From the cell containing the given text, extract its center point as (x, y) coordinate. 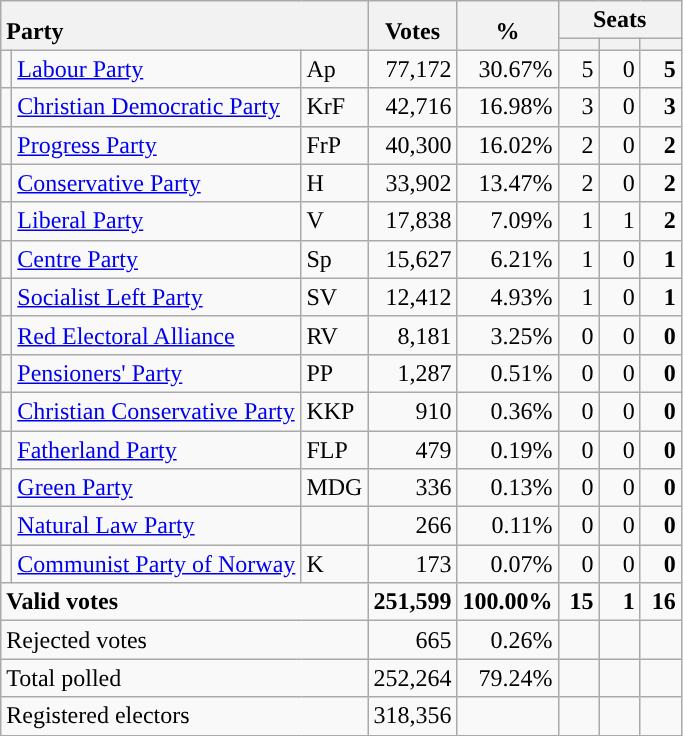
Rejected votes (184, 640)
K (334, 564)
4.93% (508, 297)
40,300 (412, 145)
0.13% (508, 488)
SV (334, 297)
Communist Party of Norway (156, 564)
Progress Party (156, 145)
6.21% (508, 259)
FLP (334, 449)
336 (412, 488)
KKP (334, 411)
0.26% (508, 640)
15,627 (412, 259)
251,599 (412, 602)
Fatherland Party (156, 449)
MDG (334, 488)
Labour Party (156, 69)
Registered electors (184, 716)
0.19% (508, 449)
% (508, 26)
Votes (412, 26)
Green Party (156, 488)
Seats (620, 20)
479 (412, 449)
KrF (334, 107)
12,412 (412, 297)
0.11% (508, 526)
0.36% (508, 411)
910 (412, 411)
Party (184, 26)
Centre Party (156, 259)
FrP (334, 145)
Natural Law Party (156, 526)
7.09% (508, 221)
42,716 (412, 107)
0.07% (508, 564)
318,356 (412, 716)
16.98% (508, 107)
252,264 (412, 678)
Total polled (184, 678)
H (334, 183)
Conservative Party (156, 183)
Sp (334, 259)
16 (660, 602)
79.24% (508, 678)
Christian Conservative Party (156, 411)
266 (412, 526)
33,902 (412, 183)
15 (578, 602)
Red Electoral Alliance (156, 335)
665 (412, 640)
3.25% (508, 335)
16.02% (508, 145)
V (334, 221)
30.67% (508, 69)
0.51% (508, 373)
17,838 (412, 221)
173 (412, 564)
100.00% (508, 602)
Christian Democratic Party (156, 107)
Pensioners' Party (156, 373)
8,181 (412, 335)
13.47% (508, 183)
1,287 (412, 373)
RV (334, 335)
77,172 (412, 69)
Ap (334, 69)
Valid votes (184, 602)
Liberal Party (156, 221)
Socialist Left Party (156, 297)
PP (334, 373)
